Search for the cell housing the specified text and yield its (X, Y) center coordinate. 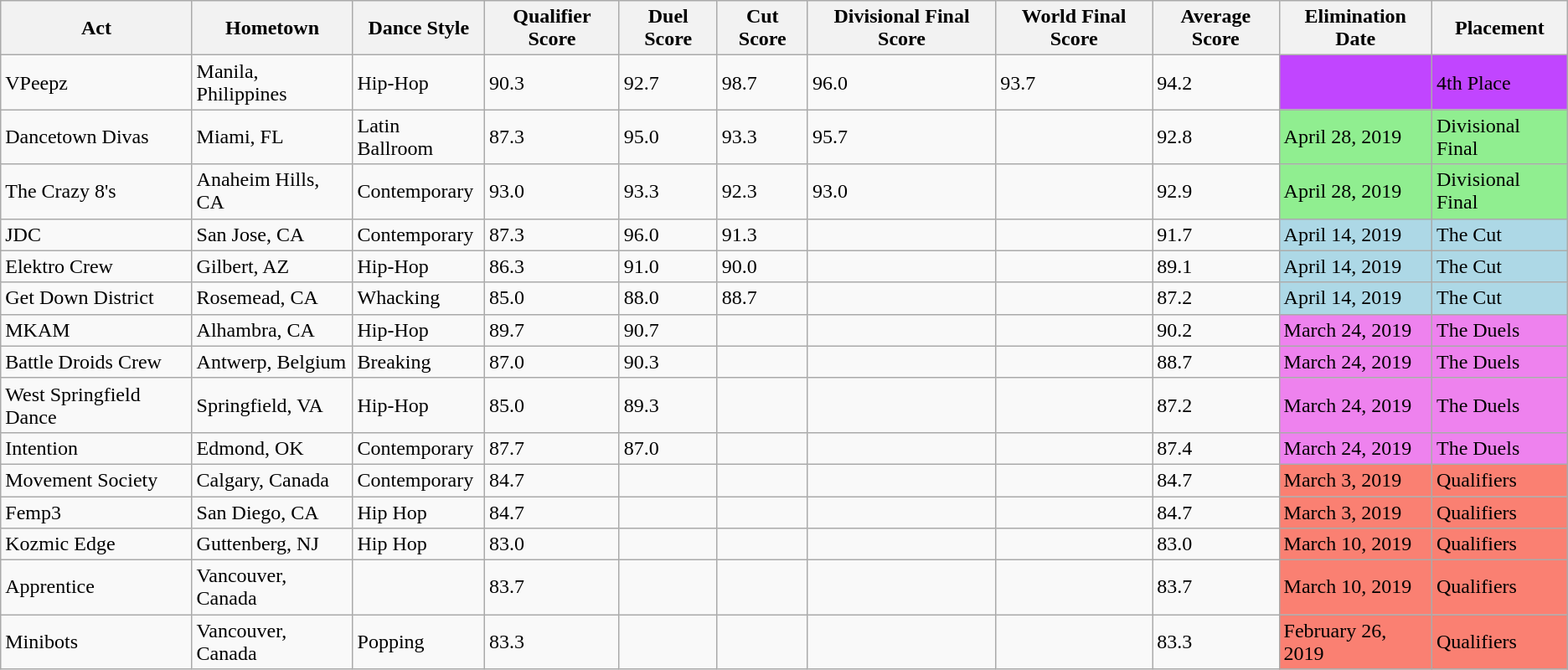
90.7 (668, 330)
Popping (419, 642)
Intention (96, 448)
Dance Style (419, 28)
Elektro Crew (96, 266)
Cut Score (762, 28)
Apprentice (96, 588)
Calgary, Canada (272, 480)
86.3 (553, 266)
92.8 (1216, 137)
93.7 (1074, 82)
Hometown (272, 28)
Miami, FL (272, 137)
94.2 (1216, 82)
Movement Society (96, 480)
92.9 (1216, 191)
Breaking (419, 362)
87.4 (1216, 448)
San Diego, CA (272, 512)
World Final Score (1074, 28)
February 26, 2019 (1355, 642)
VPeepz (96, 82)
98.7 (762, 82)
92.7 (668, 82)
91.7 (1216, 234)
Divisional Final Score (901, 28)
90.0 (762, 266)
92.3 (762, 191)
San Jose, CA (272, 234)
Edmond, OK (272, 448)
Anaheim Hills, CA (272, 191)
Minibots (96, 642)
Springfield, VA (272, 405)
Gilbert, AZ (272, 266)
Latin Ballroom (419, 137)
The Crazy 8's (96, 191)
Qualifier Score (553, 28)
Rosemead, CA (272, 298)
Manila, Philippines (272, 82)
90.2 (1216, 330)
Kozmic Edge (96, 544)
91.0 (668, 266)
4th Place (1499, 82)
MKAM (96, 330)
West Springfield Dance (96, 405)
Alhambra, CA (272, 330)
89.7 (553, 330)
Elimination Date (1355, 28)
Guttenberg, NJ (272, 544)
88.0 (668, 298)
Whacking (419, 298)
Placement (1499, 28)
Duel Score (668, 28)
Average Score (1216, 28)
95.7 (901, 137)
Battle Droids Crew (96, 362)
Get Down District (96, 298)
91.3 (762, 234)
Act (96, 28)
87.7 (553, 448)
89.3 (668, 405)
JDC (96, 234)
89.1 (1216, 266)
95.0 (668, 137)
Dancetown Divas (96, 137)
Femp3 (96, 512)
Antwerp, Belgium (272, 362)
